Return (X, Y) of the center of cell containing provided text 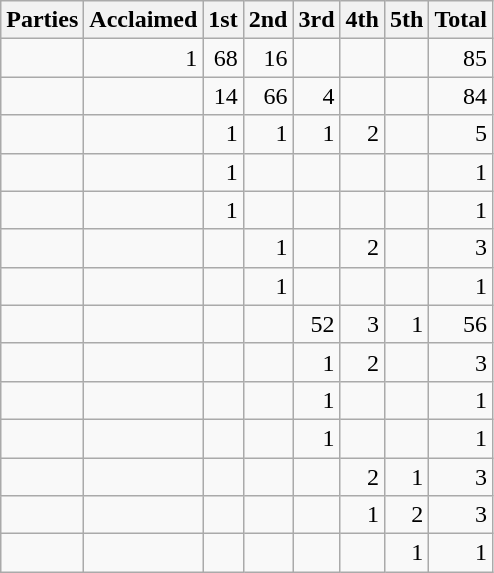
16 (268, 58)
56 (461, 324)
Parties (42, 20)
14 (223, 96)
4th (362, 20)
Total (461, 20)
2nd (268, 20)
1st (223, 20)
66 (268, 96)
4 (316, 96)
3rd (316, 20)
Acclaimed (144, 20)
5 (461, 134)
68 (223, 58)
5th (406, 20)
52 (316, 324)
84 (461, 96)
85 (461, 58)
